Pinpoint the cell where the given text exists, returning its (x, y) midpoint coordinate. 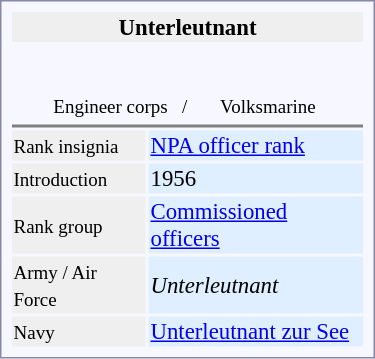
Unterleutnant zur See (256, 331)
Rank insignia (79, 145)
Commissioned officers (256, 224)
Navy (79, 331)
Rank group (79, 224)
NPA officer rank (256, 145)
1956 (256, 179)
Introduction (79, 179)
Army / Air Force (79, 284)
